From the cell containing the given text, extract its center point as (X, Y) coordinate. 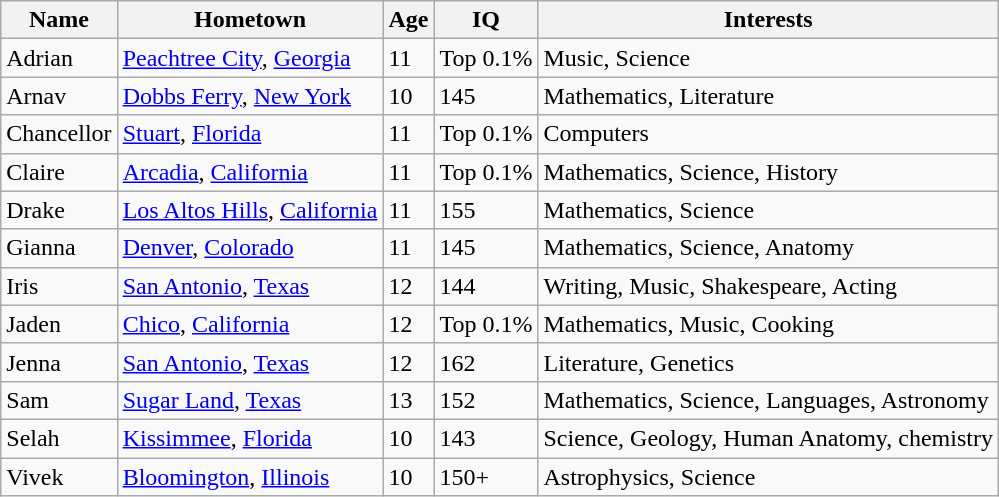
Sugar Land, Texas (250, 400)
Mathematics, Music, Cooking (768, 324)
13 (408, 400)
Iris (59, 286)
Science, Geology, Human Anatomy, chemistry (768, 438)
Jenna (59, 362)
155 (486, 210)
Hometown (250, 20)
Sam (59, 400)
Mathematics, Science, Anatomy (768, 248)
144 (486, 286)
Chico, California (250, 324)
Gianna (59, 248)
152 (486, 400)
150+ (486, 477)
Literature, Genetics (768, 362)
Jaden (59, 324)
Claire (59, 172)
Mathematics, Science, Languages, Astronomy (768, 400)
143 (486, 438)
Arcadia, California (250, 172)
162 (486, 362)
Chancellor (59, 134)
Dobbs Ferry, New York (250, 96)
Bloomington, Illinois (250, 477)
Writing, Music, Shakespeare, Acting (768, 286)
Interests (768, 20)
Arnav (59, 96)
Kissimmee, Florida (250, 438)
Drake (59, 210)
Stuart, Florida (250, 134)
Name (59, 20)
Mathematics, Literature (768, 96)
Denver, Colorado (250, 248)
Vivek (59, 477)
Peachtree City, Georgia (250, 58)
Age (408, 20)
Adrian (59, 58)
Music, Science (768, 58)
Los Altos Hills, California (250, 210)
Mathematics, Science, History (768, 172)
IQ (486, 20)
Mathematics, Science (768, 210)
Astrophysics, Science (768, 477)
Computers (768, 134)
Selah (59, 438)
